Locate the cell with the specified text and output its [X, Y] center coordinate. 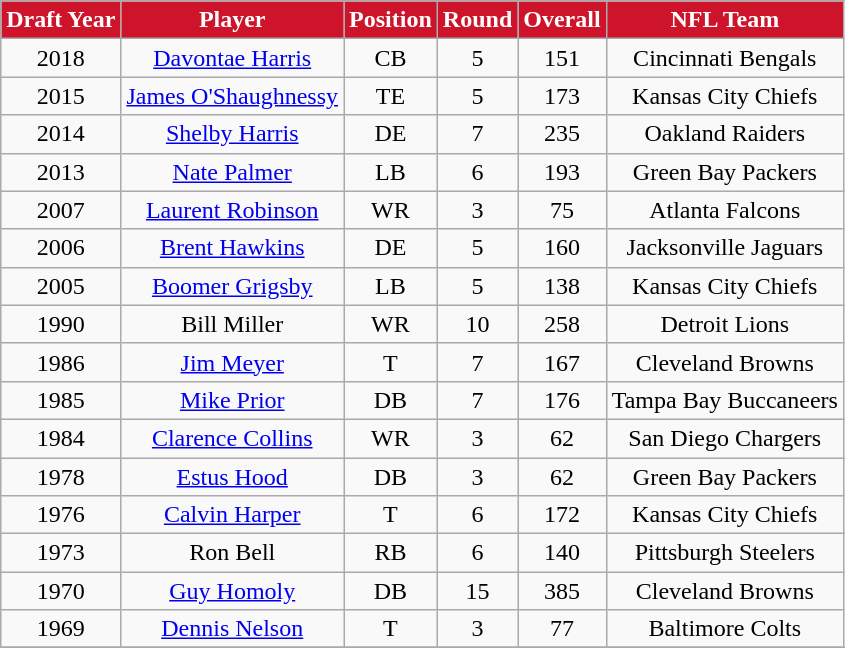
1985 [61, 400]
Boomer Grigsby [232, 286]
1973 [61, 553]
15 [477, 591]
Oakland Raiders [724, 134]
Draft Year [61, 20]
Jim Meyer [232, 362]
Jacksonville Jaguars [724, 248]
Position [391, 20]
1984 [61, 438]
167 [562, 362]
Guy Homoly [232, 591]
NFL Team [724, 20]
TE [391, 96]
2014 [61, 134]
235 [562, 134]
Dennis Nelson [232, 629]
2015 [61, 96]
CB [391, 58]
Round [477, 20]
Bill Miller [232, 324]
2005 [61, 286]
Player [232, 20]
Estus Hood [232, 477]
77 [562, 629]
1978 [61, 477]
75 [562, 210]
Laurent Robinson [232, 210]
Pittsburgh Steelers [724, 553]
Detroit Lions [724, 324]
Overall [562, 20]
Tampa Bay Buccaneers [724, 400]
172 [562, 515]
2018 [61, 58]
Brent Hawkins [232, 248]
Atlanta Falcons [724, 210]
258 [562, 324]
140 [562, 553]
1969 [61, 629]
176 [562, 400]
San Diego Chargers [724, 438]
Calvin Harper [232, 515]
193 [562, 172]
1976 [61, 515]
Shelby Harris [232, 134]
2006 [61, 248]
2013 [61, 172]
Baltimore Colts [724, 629]
2007 [61, 210]
Cincinnati Bengals [724, 58]
James O'Shaughnessy [232, 96]
Nate Palmer [232, 172]
160 [562, 248]
1990 [61, 324]
151 [562, 58]
Ron Bell [232, 553]
Clarence Collins [232, 438]
1986 [61, 362]
10 [477, 324]
Mike Prior [232, 400]
173 [562, 96]
138 [562, 286]
385 [562, 591]
1970 [61, 591]
RB [391, 553]
Davontae Harris [232, 58]
